Extract the [X, Y] coordinate from the center of the cell holding the provided text.  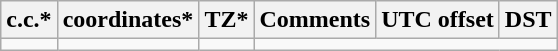
UTC offset [438, 20]
DST [528, 20]
coordinates* [128, 20]
Comments [315, 20]
TZ* [226, 20]
c.c.* [29, 20]
